Scan for the cell matching the given text and deliver its (x, y) coordinate at center. 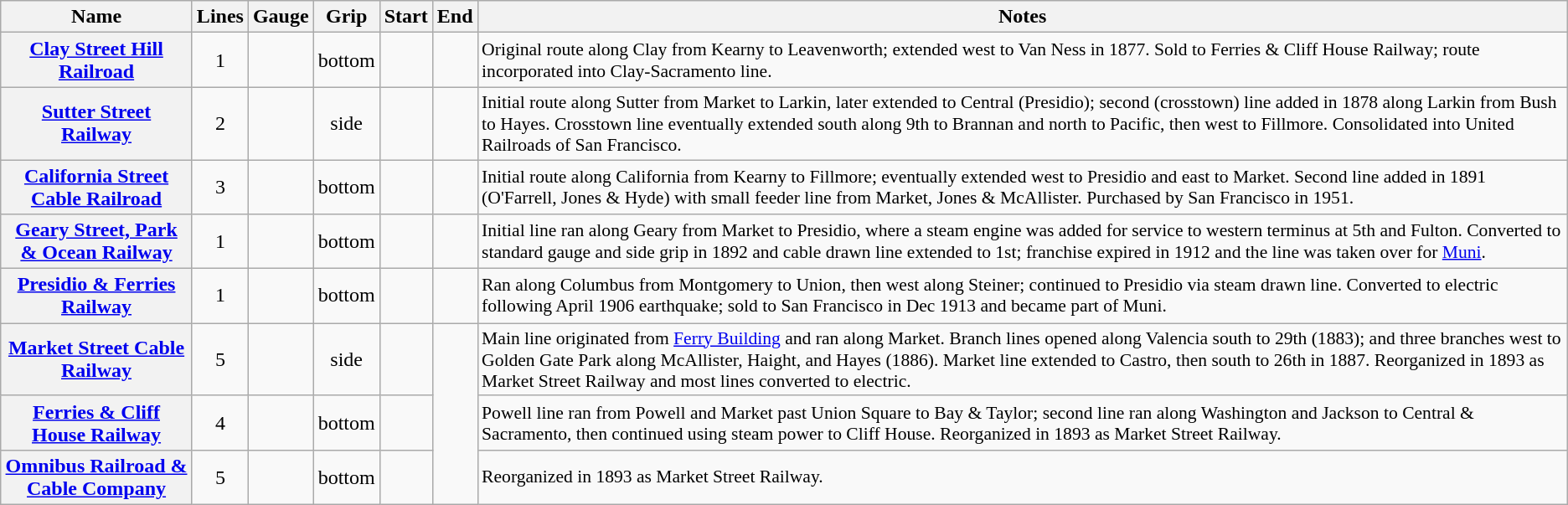
End (455, 17)
4 (219, 422)
3 (219, 186)
Market Street Cable Railway (97, 360)
2 (219, 124)
Presidio & Ferries Railway (97, 296)
Omnibus Railroad & Cable Company (97, 477)
Ferries & Cliff House Railway (97, 422)
Grip (347, 17)
Start (405, 17)
Notes (1022, 17)
Clay Street Hill Railroad (97, 60)
Lines (219, 17)
Geary Street, Park & Ocean Railway (97, 241)
Name (97, 17)
Sutter Street Railway (97, 124)
California Street Cable Railroad (97, 186)
Reorganized in 1893 as Market Street Railway. (1022, 477)
Gauge (281, 17)
